Detect which cell encompasses the target text, then output its (X, Y) center coordinate. 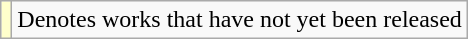
Denotes works that have not yet been released (240, 20)
